Return (X, Y) of the center of cell containing provided text 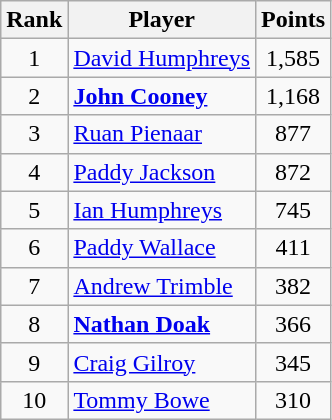
1,585 (294, 58)
6 (34, 248)
Player (162, 20)
Paddy Wallace (162, 248)
Ian Humphreys (162, 210)
877 (294, 134)
745 (294, 210)
4 (34, 172)
7 (34, 286)
411 (294, 248)
1,168 (294, 96)
366 (294, 324)
2 (34, 96)
John Cooney (162, 96)
8 (34, 324)
382 (294, 286)
Nathan Doak (162, 324)
872 (294, 172)
1 (34, 58)
5 (34, 210)
Ruan Pienaar (162, 134)
310 (294, 400)
Points (294, 20)
3 (34, 134)
Tommy Bowe (162, 400)
David Humphreys (162, 58)
Andrew Trimble (162, 286)
Rank (34, 20)
Craig Gilroy (162, 362)
Paddy Jackson (162, 172)
9 (34, 362)
10 (34, 400)
345 (294, 362)
